Identify which cell holds the provided text, then report its (X, Y) central coordinate. 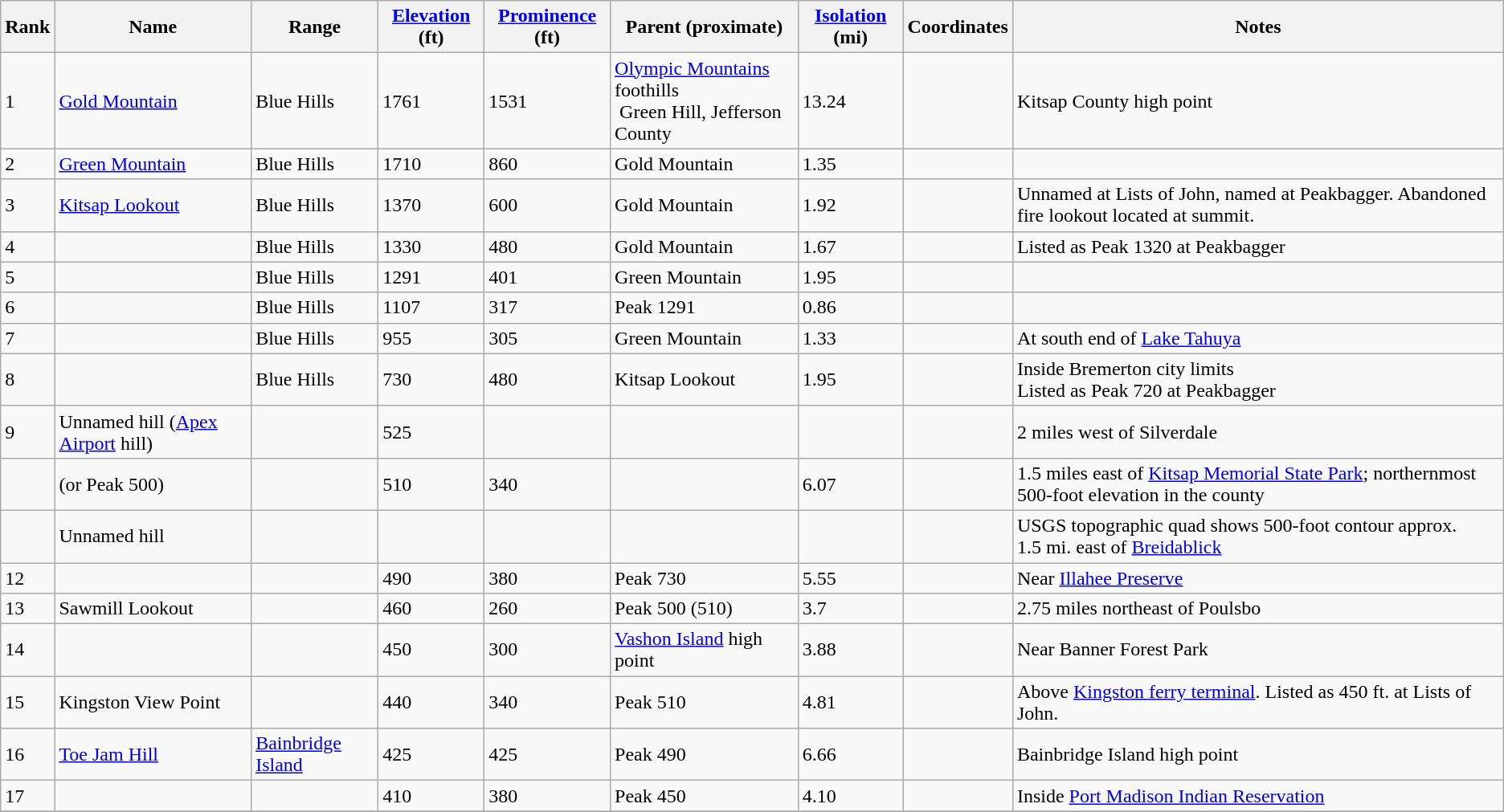
260 (548, 609)
Above Kingston ferry terminal. Listed as 450 ft. at Lists of John. (1258, 702)
Kingston View Point (153, 702)
410 (431, 796)
13 (27, 609)
1370 (431, 206)
Unnamed at Lists of John, named at Peakbagger. Abandoned fire lookout located at summit. (1258, 206)
4.10 (850, 796)
Rank (27, 27)
2 (27, 164)
Bainbridge Island (315, 755)
600 (548, 206)
305 (548, 338)
1531 (548, 101)
Inside Bremerton city limitsListed as Peak 720 at Peakbagger (1258, 379)
300 (548, 651)
Notes (1258, 27)
1107 (431, 308)
9 (27, 432)
450 (431, 651)
4.81 (850, 702)
401 (548, 277)
15 (27, 702)
Near Banner Forest Park (1258, 651)
Peak 490 (705, 755)
Near Illahee Preserve (1258, 577)
1761 (431, 101)
1.92 (850, 206)
USGS topographic quad shows 500-foot contour approx. 1.5 mi. east of Breidablick (1258, 537)
730 (431, 379)
1.67 (850, 247)
17 (27, 796)
6.07 (850, 484)
Peak 730 (705, 577)
317 (548, 308)
1.33 (850, 338)
7 (27, 338)
Peak 1291 (705, 308)
Inside Port Madison Indian Reservation (1258, 796)
8 (27, 379)
5 (27, 277)
Sawmill Lookout (153, 609)
Peak 450 (705, 796)
2.75 miles northeast of Poulsbo (1258, 609)
525 (431, 432)
2 miles west of Silverdale (1258, 432)
3.88 (850, 651)
Olympic Mountains foothills Green Hill, Jefferson County (705, 101)
Listed as Peak 1320 at Peakbagger (1258, 247)
Elevation (ft) (431, 27)
12 (27, 577)
490 (431, 577)
At south end of Lake Tahuya (1258, 338)
Prominence (ft) (548, 27)
Unnamed hill (Apex Airport hill) (153, 432)
13.24 (850, 101)
4 (27, 247)
1710 (431, 164)
1 (27, 101)
Coordinates (958, 27)
Vashon Island high point (705, 651)
440 (431, 702)
Name (153, 27)
Toe Jam Hill (153, 755)
1.35 (850, 164)
Peak 500 (510) (705, 609)
(or Peak 500) (153, 484)
0.86 (850, 308)
Isolation (mi) (850, 27)
6.66 (850, 755)
Bainbridge Island high point (1258, 755)
16 (27, 755)
Range (315, 27)
5.55 (850, 577)
1291 (431, 277)
460 (431, 609)
Peak 510 (705, 702)
Kitsap County high point (1258, 101)
510 (431, 484)
955 (431, 338)
6 (27, 308)
14 (27, 651)
3 (27, 206)
3.7 (850, 609)
1.5 miles east of Kitsap Memorial State Park; northernmost 500-foot elevation in the county (1258, 484)
Parent (proximate) (705, 27)
860 (548, 164)
Unnamed hill (153, 537)
1330 (431, 247)
